Identify which cell holds the provided text, then report its [X, Y] central coordinate. 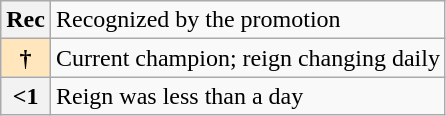
† [26, 58]
Rec [26, 20]
<1 [26, 96]
Reign was less than a day [248, 96]
Recognized by the promotion [248, 20]
Current champion; reign changing daily [248, 58]
